Determine the [X, Y] coordinate at the center of the cell enclosing the given text.  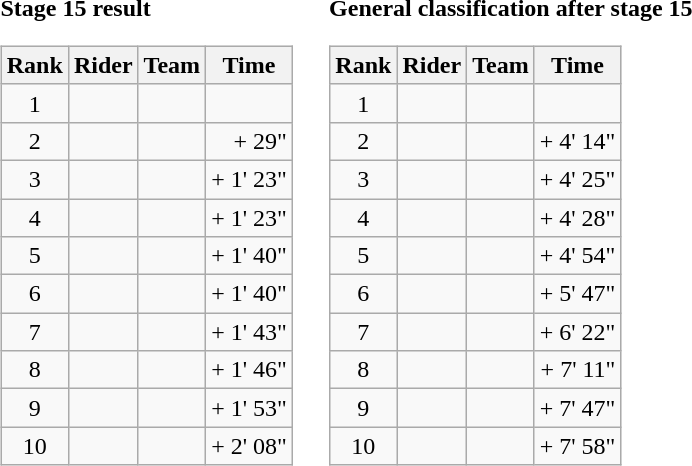
+ 4' 14" [578, 141]
+ 5' 47" [578, 294]
+ 1' 43" [250, 332]
+ 1' 46" [250, 370]
+ 7' 47" [578, 408]
+ 4' 25" [578, 179]
+ 4' 28" [578, 217]
+ 29" [250, 141]
+ 2' 08" [250, 446]
+ 6' 22" [578, 332]
+ 7' 58" [578, 446]
+ 1' 53" [250, 408]
+ 4' 54" [578, 256]
+ 7' 11" [578, 370]
